Scan for the cell matching the given text and deliver its (X, Y) coordinate at center. 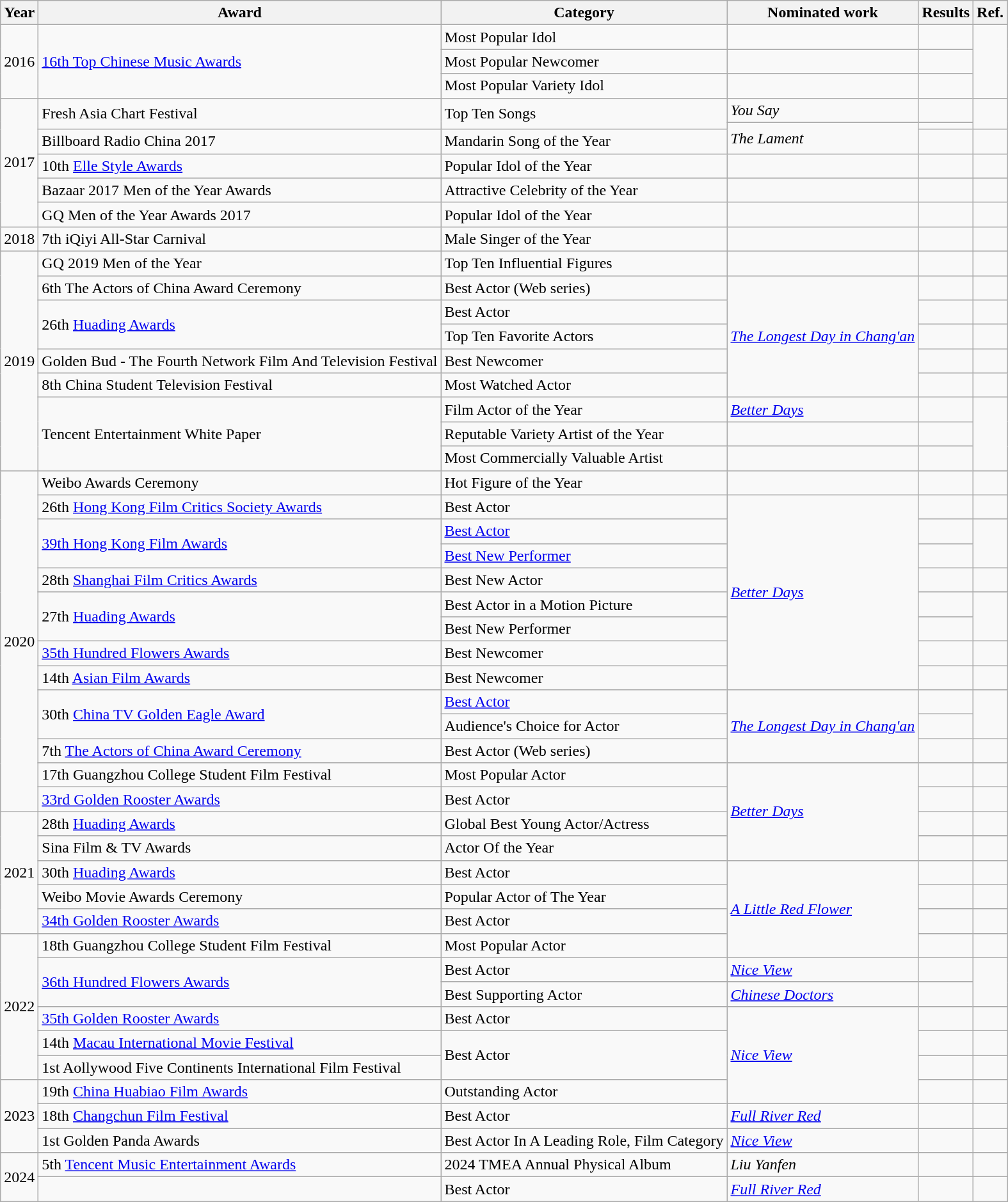
2017 (19, 163)
2018 (19, 239)
Chinese Doctors (823, 994)
Attractive Celebrity of the Year (584, 190)
Top Ten Favorite Actors (584, 337)
10th Elle Style Awards (239, 166)
Results (946, 13)
Tencent Entertainment White Paper (239, 434)
17th Guangzhou College Student Film Festival (239, 775)
2024 (19, 1177)
Fresh Asia Chart Festival (239, 114)
18th Changchun Film Festival (239, 1116)
You Say (823, 110)
Weibo Awards Ceremony (239, 483)
Most Commercially Valuable Artist (584, 458)
Top Ten Songs (584, 114)
Best New Actor (584, 580)
Most Popular Variety Idol (584, 86)
16th Top Chinese Music Awards (239, 61)
14th Macau International Movie Festival (239, 1043)
7th iQiyi All-Star Carnival (239, 239)
GQ Men of the Year Awards 2017 (239, 214)
2023 (19, 1116)
Liu Yanfen (823, 1165)
Sina Film & TV Awards (239, 848)
28th Shanghai Film Critics Awards (239, 580)
Nominated work (823, 13)
Reputable Variety Artist of the Year (584, 434)
Best Supporting Actor (584, 994)
18th Guangzhou College Student Film Festival (239, 945)
The Lament (823, 138)
Best Actor in a Motion Picture (584, 604)
39th Hong Kong Film Awards (239, 543)
Audience's Choice for Actor (584, 726)
2019 (19, 361)
36th Hundred Flowers Awards (239, 982)
Outstanding Actor (584, 1092)
Global Best Young Actor/Actress (584, 824)
6th The Actors of China Award Ceremony (239, 287)
Film Actor of the Year (584, 410)
14th Asian Film Awards (239, 678)
Golden Bud - The Fourth Network Film And Television Festival (239, 361)
Male Singer of the Year (584, 239)
2022 (19, 1006)
Most Popular Idol (584, 37)
1st Aollywood Five Continents International Film Festival (239, 1067)
26th Hong Kong Film Critics Society Awards (239, 507)
Most Popular Newcomer (584, 61)
Category (584, 13)
Most Watched Actor (584, 385)
7th The Actors of China Award Ceremony (239, 751)
1st Golden Panda Awards (239, 1141)
2016 (19, 61)
33rd Golden Rooster Awards (239, 799)
5th Tencent Music Entertainment Awards (239, 1165)
2020 (19, 641)
Weibo Movie Awards Ceremony (239, 897)
Year (19, 13)
26th Huading Awards (239, 325)
Bazaar 2017 Men of the Year Awards (239, 190)
30th Huading Awards (239, 872)
34th Golden Rooster Awards (239, 921)
19th China Huabiao Film Awards (239, 1092)
GQ 2019 Men of the Year (239, 263)
2021 (19, 872)
Mandarin Song of the Year (584, 141)
27th Huading Awards (239, 616)
2024 TMEA Annual Physical Album (584, 1165)
Actor Of the Year (584, 848)
Popular Actor of The Year (584, 897)
35th Golden Rooster Awards (239, 1018)
Best Actor In A Leading Role, Film Category (584, 1141)
8th China Student Television Festival (239, 385)
A Little Red Flower (823, 909)
Top Ten Influential Figures (584, 263)
Billboard Radio China 2017 (239, 141)
Award (239, 13)
35th Hundred Flowers Awards (239, 653)
30th China TV Golden Eagle Award (239, 714)
28th Huading Awards (239, 824)
Ref. (991, 13)
Hot Figure of the Year (584, 483)
